Identify which cell holds the provided text, then report its (x, y) central coordinate. 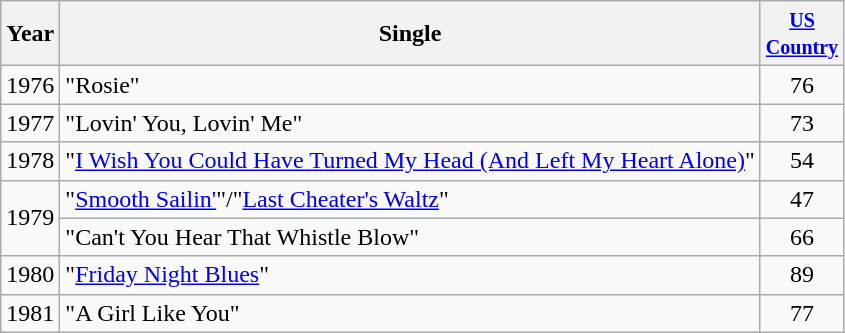
1981 (30, 313)
1978 (30, 161)
1979 (30, 218)
77 (802, 313)
76 (802, 85)
66 (802, 237)
Single (410, 34)
73 (802, 123)
"Can't You Hear That Whistle Blow" (410, 237)
1976 (30, 85)
US Country (802, 34)
54 (802, 161)
1977 (30, 123)
89 (802, 275)
"Rosie" (410, 85)
"A Girl Like You" (410, 313)
"Smooth Sailin'"/"Last Cheater's Waltz" (410, 199)
"Lovin' You, Lovin' Me" (410, 123)
Year (30, 34)
47 (802, 199)
1980 (30, 275)
"Friday Night Blues" (410, 275)
"I Wish You Could Have Turned My Head (And Left My Heart Alone)" (410, 161)
